Pinpoint the cell where the given text exists, returning its (X, Y) midpoint coordinate. 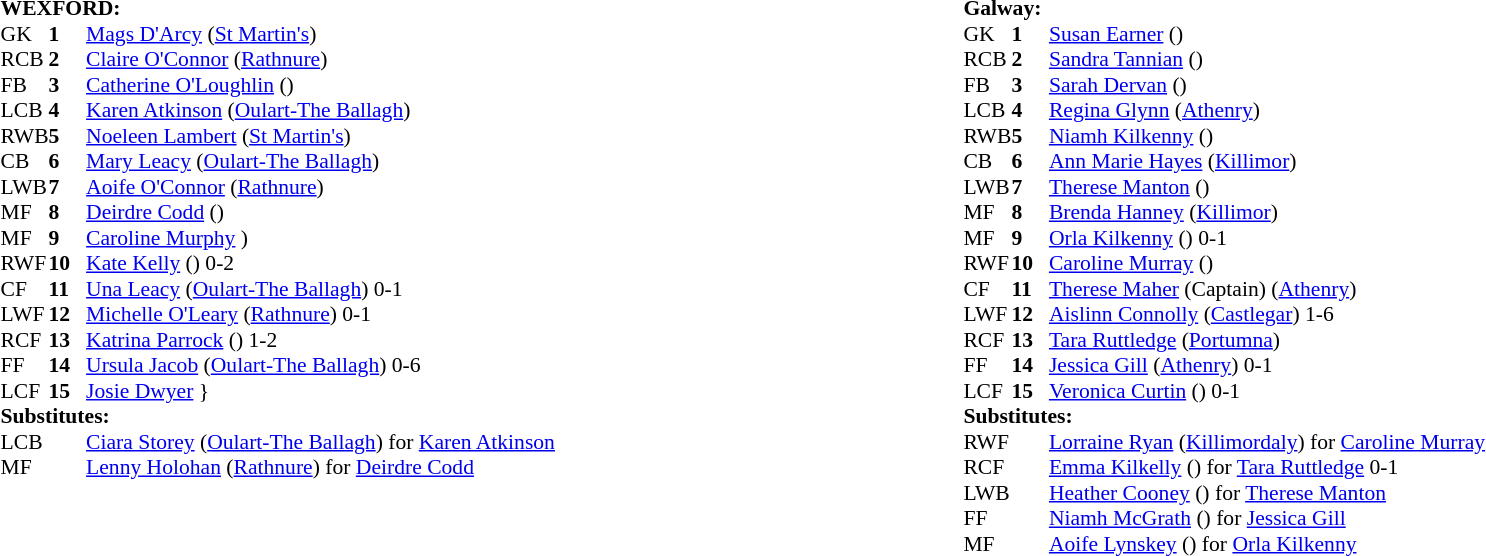
Jessica Gill (Athenry) 0-1 (1267, 365)
Emma Kilkelly () for Tara Ruttledge 0-1 (1267, 467)
Sarah Dervan () (1267, 85)
Kate Kelly () 0-2 (320, 263)
Lenny Holohan (Rathnure) for Deirdre Codd (320, 467)
Caroline Murphy ) (320, 238)
Ursula Jacob (Oulart-The Ballagh) 0-6 (320, 365)
Una Leacy (Oulart-The Ballagh) 0-1 (320, 289)
Noeleen Lambert (St Martin's) (320, 136)
Heather Cooney () for Therese Manton (1267, 493)
Therese Maher (Captain) (Athenry) (1267, 289)
Michelle O'Leary (Rathnure) 0-1 (320, 315)
Veronica Curtin () 0-1 (1267, 391)
Katrina Parrock () 1-2 (320, 340)
Niamh McGrath () for Jessica Gill (1267, 519)
Orla Kilkenny () 0-1 (1267, 238)
Karen Atkinson (Oulart-The Ballagh) (320, 111)
Therese Manton () (1267, 187)
Susan Earner () (1267, 34)
Mags D'Arcy (St Martin's) (320, 34)
Aislinn Connolly (Castlegar) 1-6 (1267, 315)
Niamh Kilkenny () (1267, 136)
Caroline Murray () (1267, 263)
Mary Leacy (Oulart-The Ballagh) (320, 161)
Ciara Storey (Oulart-The Ballagh) for Karen Atkinson (320, 442)
Sandra Tannian () (1267, 59)
Catherine O'Loughlin () (320, 85)
Deirdre Codd () (320, 213)
Josie Dwyer } (320, 391)
Claire O'Connor (Rathnure) (320, 59)
Lorraine Ryan (Killimordaly) for Caroline Murray (1267, 442)
Aoife O'Connor (Rathnure) (320, 187)
Ann Marie Hayes (Killimor) (1267, 161)
Brenda Hanney (Killimor) (1267, 213)
Tara Ruttledge (Portumna) (1267, 340)
Regina Glynn (Athenry) (1267, 111)
